Detect which cell encompasses the target text, then output its (X, Y) center coordinate. 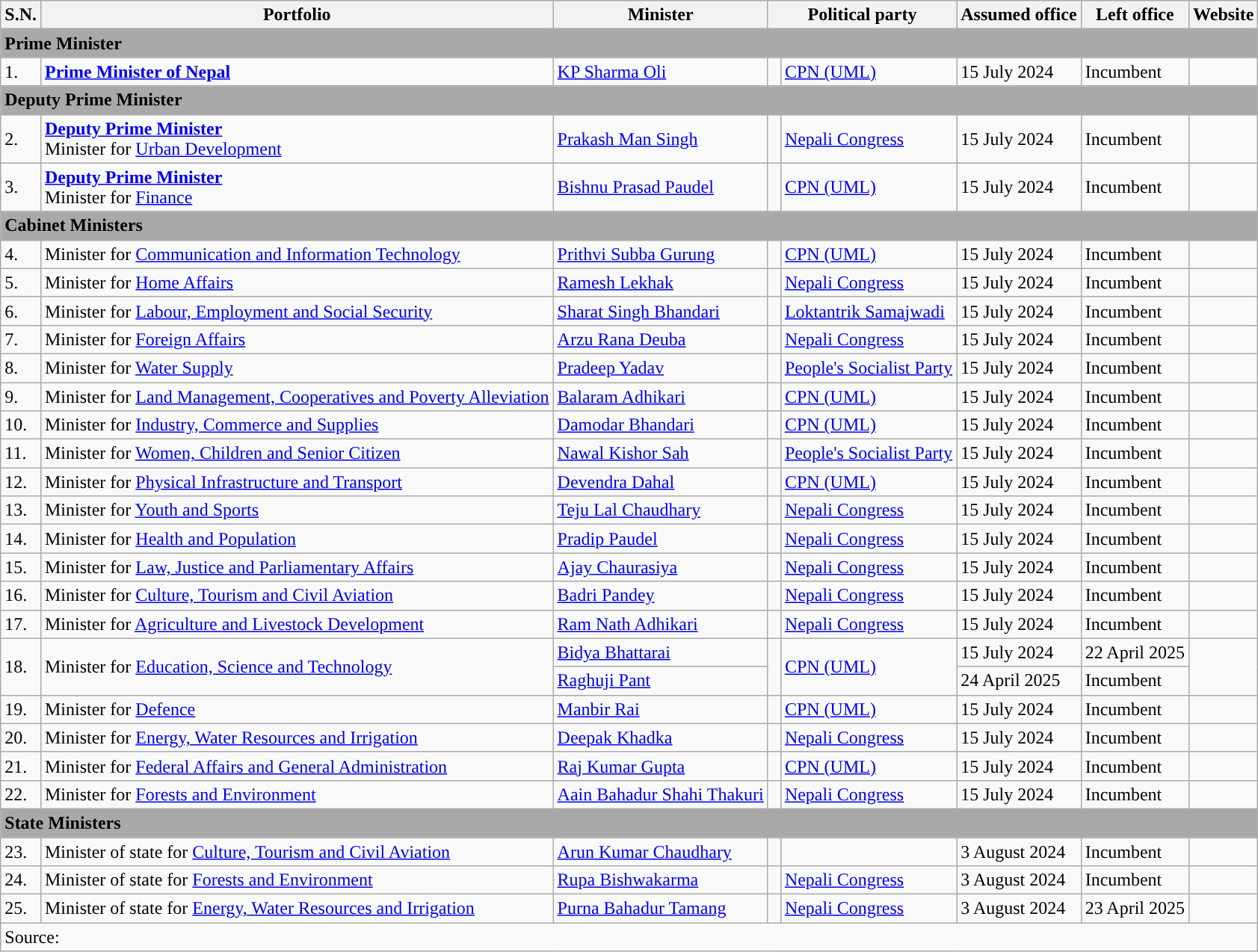
Aain Bahadur Shahi Thakuri (661, 794)
Minister for Defence (297, 709)
Arzu Rana Deuba (661, 339)
Bishnu Prasad Paudel (661, 187)
Ajay Chaurasiya (661, 567)
23 April 2025 (1135, 909)
Pradip Paudel (661, 539)
Deputy Prime MinisterMinister for Finance (297, 187)
KP Sharma Oli (661, 72)
Left office (1135, 15)
22. (21, 794)
Minister for Women, Children and Senior Citizen (297, 454)
State Ministers (629, 823)
4. (21, 254)
24. (21, 880)
15. (21, 567)
9. (21, 397)
24 April 2025 (1019, 681)
Minister for Culture, Tourism and Civil Aviation (297, 596)
Prakash Man Singh (661, 139)
14. (21, 539)
23. (21, 851)
Raghuji Pant (661, 681)
Minister for Youth and Sports (297, 510)
10. (21, 425)
12. (21, 482)
5. (21, 282)
Raj Kumar Gupta (661, 766)
Minister for Federal Affairs and General Administration (297, 766)
Minister for Health and Population (297, 539)
1. (21, 72)
Cabinet Ministers (629, 226)
Minister for Home Affairs (297, 282)
6. (21, 311)
Minister of state for Culture, Tourism and Civil Aviation (297, 851)
Minister for Physical Infrastructure and Transport (297, 482)
Sharat Singh Bhandari (661, 311)
Minister for Labour, Employment and Social Security (297, 311)
Minister for Energy, Water Resources and Irrigation (297, 738)
Balaram Adhikari (661, 397)
Website (1224, 15)
Deputy Prime Minister (629, 100)
19. (21, 709)
3. (21, 187)
16. (21, 596)
Manbir Rai (661, 709)
Prithvi Subba Gurung (661, 254)
Prime Minister (629, 43)
Prime Minister of Nepal (297, 72)
Devendra Dahal (661, 482)
Minister for Forests and Environment (297, 794)
2. (21, 139)
11. (21, 454)
Minister for Education, Science and Technology (297, 667)
Purna Bahadur Tamang (661, 909)
Minister of state for Forests and Environment (297, 880)
Minister for Industry, Commerce and Supplies (297, 425)
Bidya Bhattarai (661, 652)
Ramesh Lekhak (661, 282)
Minister for Law, Justice and Parliamentary Affairs (297, 567)
7. (21, 339)
Minister for Foreign Affairs (297, 339)
Nawal Kishor Sah (661, 454)
Source: (629, 937)
Ram Nath Adhikari (661, 624)
Pradeep Yadav (661, 368)
Minister for Water Supply (297, 368)
S.N. (21, 15)
22 April 2025 (1135, 652)
Rupa Bishwakarma (661, 880)
Deepak Khadka (661, 738)
Portfolio (297, 15)
Minister for Agriculture and Livestock Development (297, 624)
Minister of state for Energy, Water Resources and Irrigation (297, 909)
17. (21, 624)
Minister for Communication and Information Technology (297, 254)
Political party (862, 15)
Minister for Land Management, Cooperatives and Poverty Alleviation (297, 397)
Arun Kumar Chaudhary (661, 851)
Loktantrik Samajwadi (869, 311)
21. (21, 766)
Damodar Bhandari (661, 425)
8. (21, 368)
Badri Pandey (661, 596)
20. (21, 738)
13. (21, 510)
25. (21, 909)
Minister (661, 15)
Teju Lal Chaudhary (661, 510)
18. (21, 667)
Assumed office (1019, 15)
Deputy Prime MinisterMinister for Urban Development (297, 139)
